Scan for the cell matching the given text and deliver its (X, Y) coordinate at center. 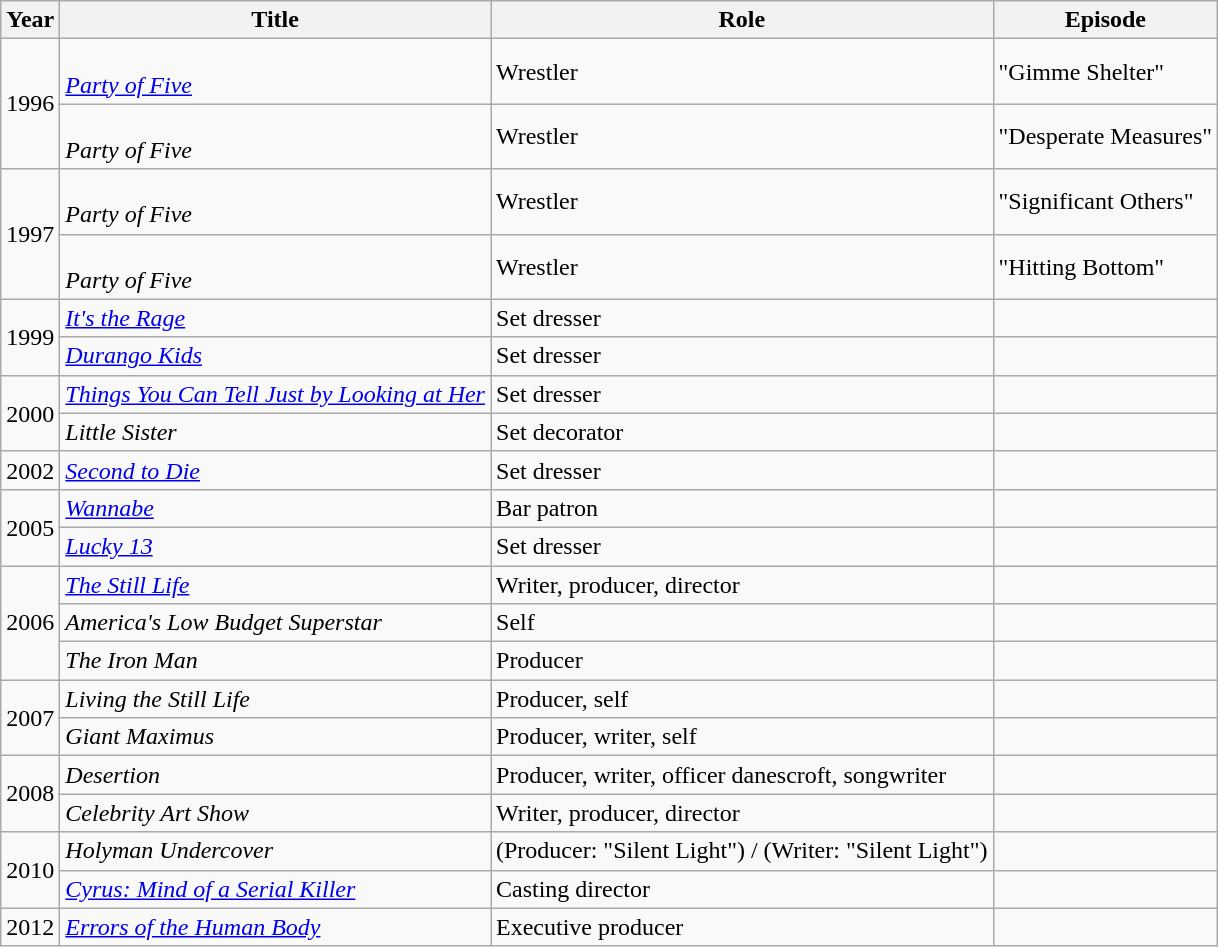
Self (742, 623)
Durango Kids (276, 356)
2005 (30, 527)
Producer (742, 661)
Errors of the Human Body (276, 927)
2006 (30, 623)
Producer, writer, officer danescroft, songwriter (742, 775)
2007 (30, 718)
America's Low Budget Superstar (276, 623)
Title (276, 20)
2000 (30, 413)
It's the Rage (276, 318)
2012 (30, 927)
"Hitting Bottom" (1106, 266)
Things You Can Tell Just by Looking at Her (276, 394)
Producer, self (742, 699)
2008 (30, 794)
Desertion (276, 775)
(Producer: "Silent Light") / (Writer: "Silent Light") (742, 851)
1999 (30, 337)
The Iron Man (276, 661)
Casting director (742, 889)
"Significant Others" (1106, 202)
Cyrus: Mind of a Serial Killer (276, 889)
Holyman Undercover (276, 851)
Producer, writer, self (742, 737)
Year (30, 20)
The Still Life (276, 585)
1996 (30, 104)
Set decorator (742, 432)
Lucky 13 (276, 546)
Giant Maximus (276, 737)
2002 (30, 470)
"Gimme Shelter" (1106, 72)
Executive producer (742, 927)
Little Sister (276, 432)
Second to Die (276, 470)
Celebrity Art Show (276, 813)
Living the Still Life (276, 699)
"Desperate Measures" (1106, 136)
Wannabe (276, 508)
1997 (30, 234)
Role (742, 20)
Bar patron (742, 508)
2010 (30, 870)
Episode (1106, 20)
